Scan for the cell matching the given text and deliver its [X, Y] coordinate at center. 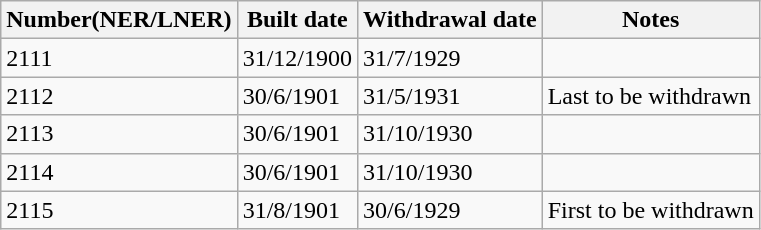
Withdrawal date [450, 20]
31/7/1929 [450, 58]
Last to be withdrawn [650, 96]
First to be withdrawn [650, 210]
30/6/1929 [450, 210]
2112 [119, 96]
31/8/1901 [297, 210]
2111 [119, 58]
31/5/1931 [450, 96]
31/12/1900 [297, 58]
Notes [650, 20]
Built date [297, 20]
2114 [119, 172]
2115 [119, 210]
Number(NER/LNER) [119, 20]
2113 [119, 134]
